Extract the [x, y] coordinate from the center of the cell holding the provided text.  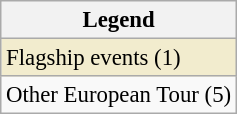
Other European Tour (5) [119, 95]
Legend [119, 20]
Flagship events (1) [119, 58]
